Locate the cell with the specified text and output its [x, y] center coordinate. 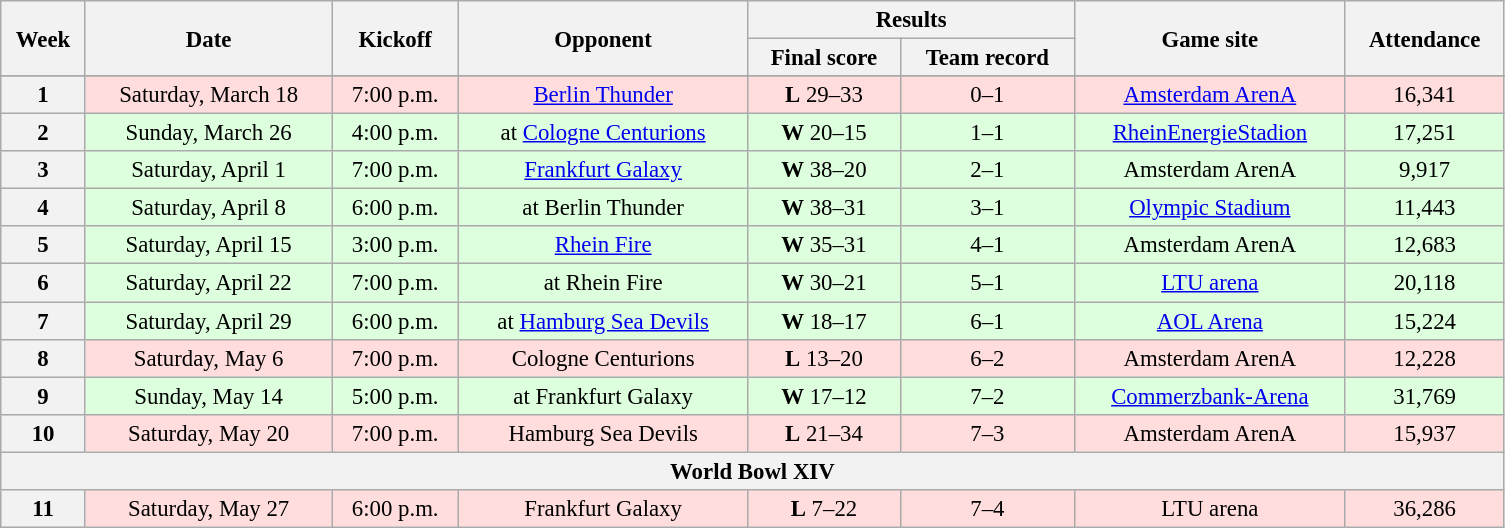
Olympic Stadium [1210, 208]
at Hamburg Sea Devils [604, 321]
W 30–21 [824, 283]
4–1 [987, 245]
2 [44, 133]
L 13–20 [824, 358]
3:00 p.m. [396, 245]
9 [44, 396]
Commerzbank-Arena [1210, 396]
31,769 [1424, 396]
W 18–17 [824, 321]
Rhein Fire [604, 245]
11 [44, 509]
10 [44, 433]
6 [44, 283]
5:00 p.m. [396, 396]
at Rhein Fire [604, 283]
6–1 [987, 321]
Hamburg Sea Devils [604, 433]
1 [44, 95]
7–2 [987, 396]
Kickoff [396, 38]
Saturday, May 6 [208, 358]
Saturday, April 29 [208, 321]
15,937 [1424, 433]
Saturday, April 1 [208, 170]
at Berlin Thunder [604, 208]
AOL Arena [1210, 321]
Final score [824, 58]
6–2 [987, 358]
0–1 [987, 95]
36,286 [1424, 509]
Berlin Thunder [604, 95]
17,251 [1424, 133]
W 20–15 [824, 133]
4:00 p.m. [396, 133]
at Cologne Centurions [604, 133]
Team record [987, 58]
7–4 [987, 509]
L 21–34 [824, 433]
3–1 [987, 208]
at Frankfurt Galaxy [604, 396]
RheinEnergieStadion [1210, 133]
L 7–22 [824, 509]
12,683 [1424, 245]
2–1 [987, 170]
7–3 [987, 433]
12,228 [1424, 358]
5–1 [987, 283]
Opponent [604, 38]
L 29–33 [824, 95]
Saturday, April 8 [208, 208]
W 38–20 [824, 170]
Saturday, May 27 [208, 509]
16,341 [1424, 95]
Results [912, 20]
Saturday, May 20 [208, 433]
W 17–12 [824, 396]
Sunday, May 14 [208, 396]
Date [208, 38]
W 35–31 [824, 245]
20,118 [1424, 283]
Saturday, April 22 [208, 283]
15,224 [1424, 321]
1–1 [987, 133]
9,917 [1424, 170]
Game site [1210, 38]
Saturday, March 18 [208, 95]
Saturday, April 15 [208, 245]
4 [44, 208]
World Bowl XIV [752, 471]
Sunday, March 26 [208, 133]
W 38–31 [824, 208]
7 [44, 321]
8 [44, 358]
Week [44, 38]
5 [44, 245]
11,443 [1424, 208]
Attendance [1424, 38]
3 [44, 170]
Cologne Centurions [604, 358]
